Find where the given text appears and provide that cell's center as [x, y] coordinate. 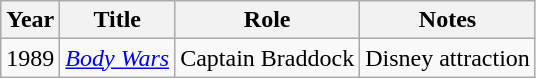
Role [268, 20]
1989 [30, 58]
Captain Braddock [268, 58]
Body Wars [118, 58]
Disney attraction [448, 58]
Year [30, 20]
Notes [448, 20]
Title [118, 20]
